Return the [X, Y] coordinate for the center point of the cell that contains the specified text.  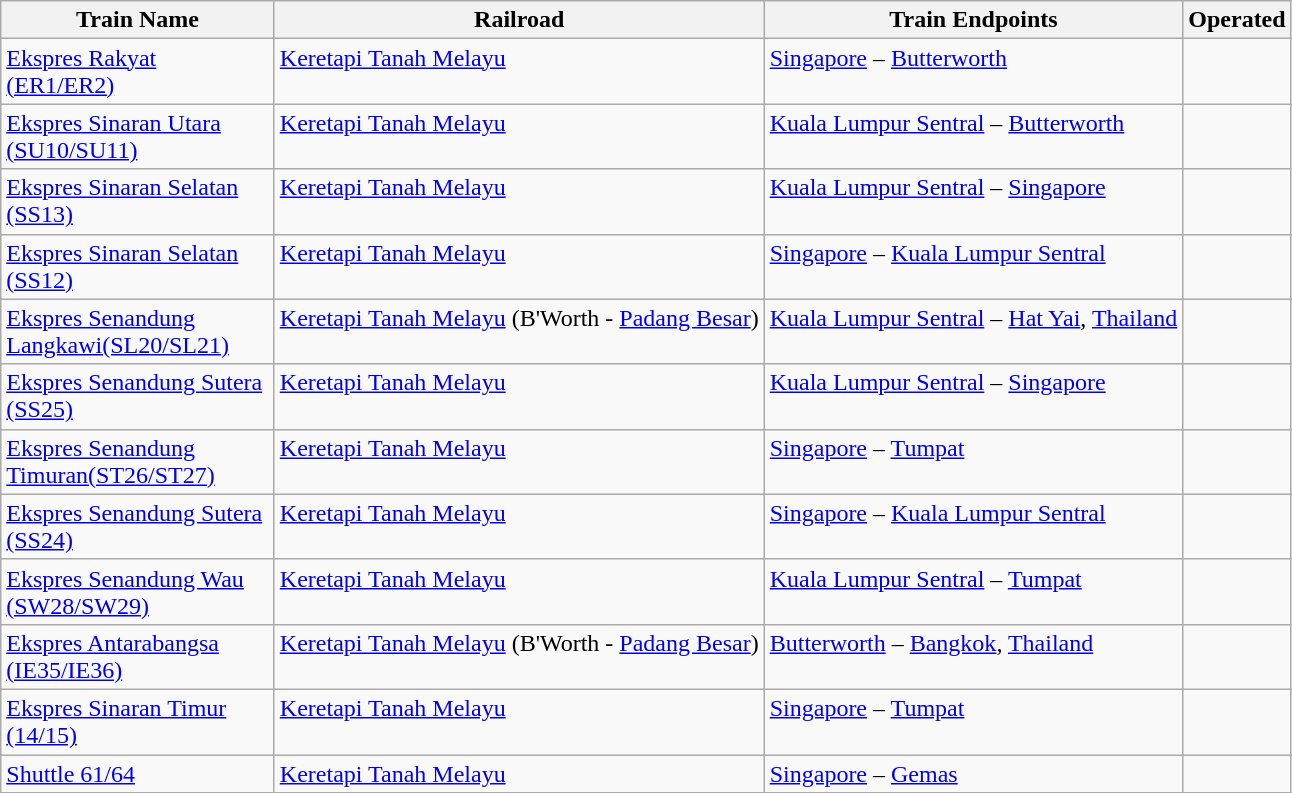
Shuttle 61/64 [138, 773]
Butterworth – Bangkok, Thailand [974, 656]
Ekspres Senandung Sutera (SS25) [138, 396]
Kuala Lumpur Sentral – Butterworth [974, 136]
Train Name [138, 20]
Railroad [519, 20]
Kuala Lumpur Sentral – Hat Yai, Thailand [974, 332]
Operated [1237, 20]
Singapore – Butterworth [974, 72]
Ekspres Sinaran Selatan (SS13) [138, 202]
Ekspres Sinaran Utara (SU10/SU11) [138, 136]
Ekspres Sinaran Selatan (SS12) [138, 266]
Singapore – Gemas [974, 773]
Ekspres Senandung Langkawi(SL20/SL21) [138, 332]
Ekspres Antarabangsa (IE35/IE36) [138, 656]
Ekspres Rakyat (ER1/ER2) [138, 72]
Ekspres Senandung Wau (SW28/SW29) [138, 592]
Kuala Lumpur Sentral – Tumpat [974, 592]
Train Endpoints [974, 20]
Ekspres Sinaran Timur (14/15) [138, 722]
Ekspres Senandung Sutera (SS24) [138, 526]
Ekspres Senandung Timuran(ST26/ST27) [138, 462]
